Determine the [x, y] coordinate at the center of the cell enclosing the given text.  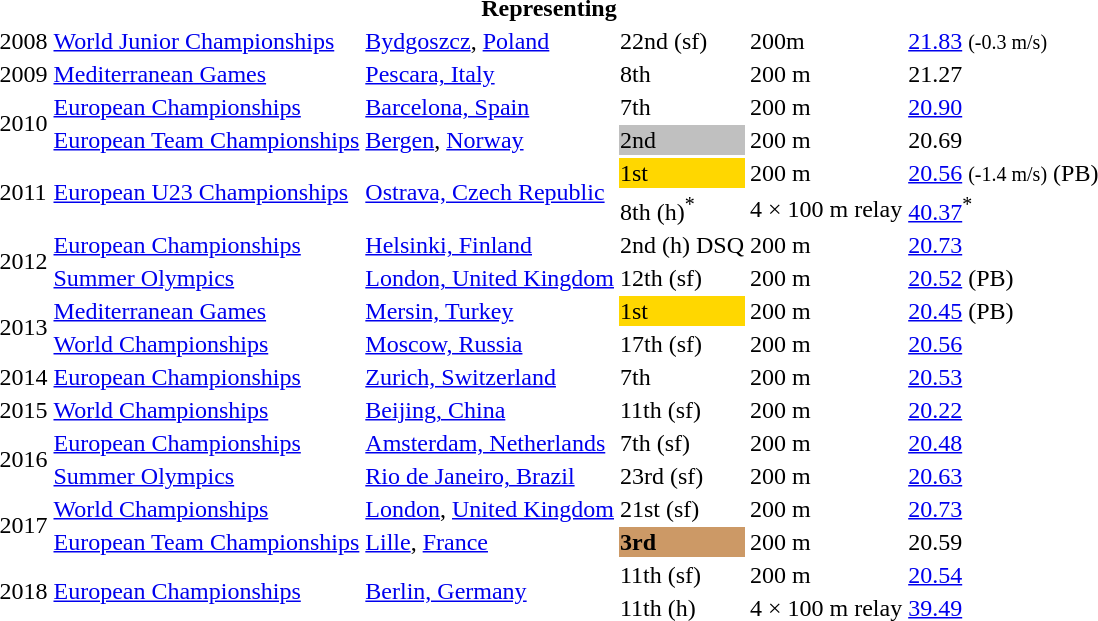
Rio de Janeiro, Brazil [490, 476]
21st (sf) [682, 509]
12th (sf) [682, 278]
2nd (h) DSQ [682, 245]
Bergen, Norway [490, 140]
17th (sf) [682, 344]
Lille, France [490, 542]
Mersin, Turkey [490, 311]
Beijing, China [490, 410]
Helsinki, Finland [490, 245]
Ostrava, Czech Republic [490, 192]
Moscow, Russia [490, 344]
Amsterdam, Netherlands [490, 443]
European U23 Championships [206, 192]
World Junior Championships [206, 41]
8th (h)* [682, 209]
22nd (sf) [682, 41]
Zurich, Switzerland [490, 377]
Barcelona, Spain [490, 107]
200m [826, 41]
3rd [682, 542]
Pescara, Italy [490, 74]
8th [682, 74]
Bydgoszcz, Poland [490, 41]
7th (sf) [682, 443]
23rd (sf) [682, 476]
2nd [682, 140]
4 × 100 m relay [826, 209]
